Extract the [X, Y] coordinate from the center of the cell holding the provided text.  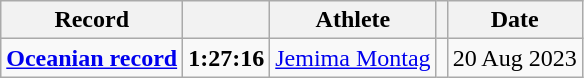
Date [514, 20]
20 Aug 2023 [514, 58]
Oceanian record [92, 58]
1:27:16 [226, 58]
Athlete [353, 20]
Record [92, 20]
Jemima Montag [353, 58]
